Output the (x, y) coordinate of the center of the cell containing the given text.  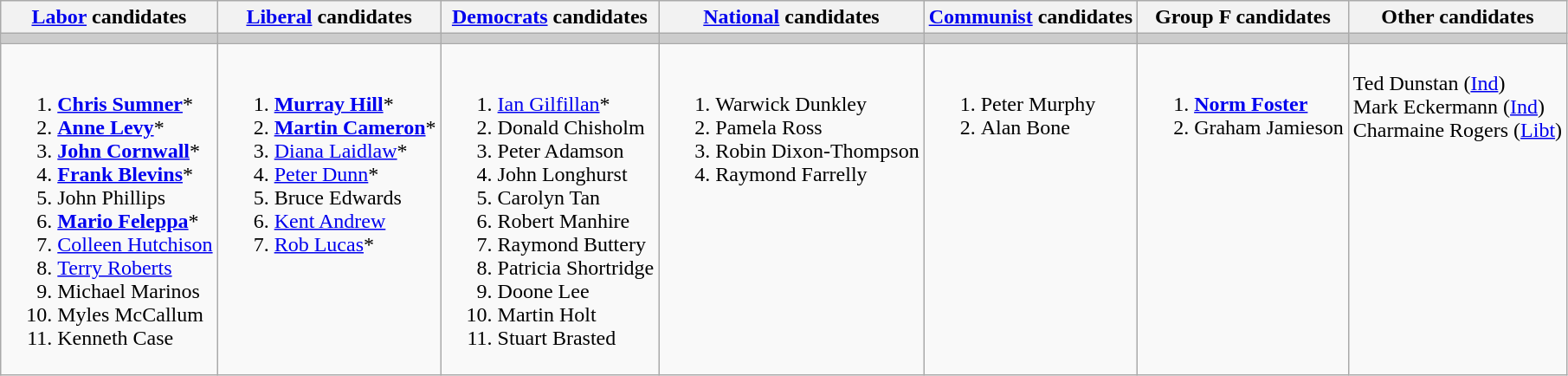
Peter MurphyAlan Bone (1030, 210)
Communist candidates (1030, 17)
Labor candidates (109, 17)
Ian Gilfillan*Donald ChisholmPeter AdamsonJohn LonghurstCarolyn TanRobert ManhireRaymond ButteryPatricia ShortridgeDoone LeeMartin HoltStuart Brasted (550, 210)
Chris Sumner*Anne Levy*John Cornwall*Frank Blevins*John PhillipsMario Feleppa*Colleen HutchisonTerry RobertsMichael MarinosMyles McCallumKenneth Case (109, 210)
Ted Dunstan (Ind) Mark Eckermann (Ind) Charmaine Rogers (Libt) (1457, 210)
Norm FosterGraham Jamieson (1243, 210)
Liberal candidates (329, 17)
Warwick DunkleyPamela RossRobin Dixon-ThompsonRaymond Farrelly (791, 210)
Democrats candidates (550, 17)
Group F candidates (1243, 17)
Murray Hill*Martin Cameron*Diana Laidlaw*Peter Dunn*Bruce EdwardsKent AndrewRob Lucas* (329, 210)
National candidates (791, 17)
Other candidates (1457, 17)
